For the text-containing cell, return its midpoint in (X, Y) coordinate format. 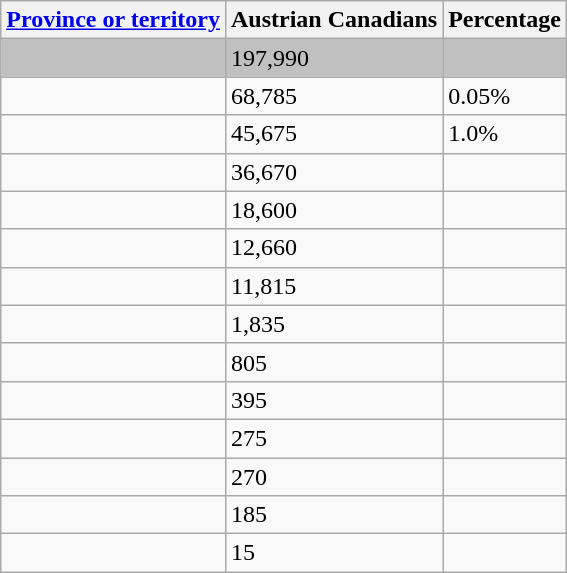
275 (334, 438)
270 (334, 477)
Austrian Canadians (334, 20)
18,600 (334, 210)
Percentage (505, 20)
12,660 (334, 248)
805 (334, 362)
36,670 (334, 172)
197,990 (334, 58)
68,785 (334, 96)
395 (334, 400)
1.0% (505, 134)
185 (334, 515)
45,675 (334, 134)
15 (334, 553)
0.05% (505, 96)
1,835 (334, 324)
Province or territory (114, 20)
11,815 (334, 286)
